Output the (X, Y) coordinate of the center of the cell containing the given text.  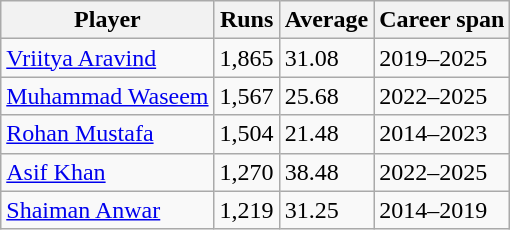
Career span (442, 20)
Average (326, 20)
2014–2023 (442, 134)
1,219 (246, 210)
1,504 (246, 134)
1,270 (246, 172)
1,865 (246, 58)
Player (108, 20)
1,567 (246, 96)
21.48 (326, 134)
25.68 (326, 96)
Vriitya Aravind (108, 58)
38.48 (326, 172)
Muhammad Waseem (108, 96)
Asif Khan (108, 172)
Shaiman Anwar (108, 210)
Runs (246, 20)
Rohan Mustafa (108, 134)
2019–2025 (442, 58)
31.25 (326, 210)
2014–2019 (442, 210)
31.08 (326, 58)
